Extract the (x, y) coordinate from the center of the cell holding the provided text.  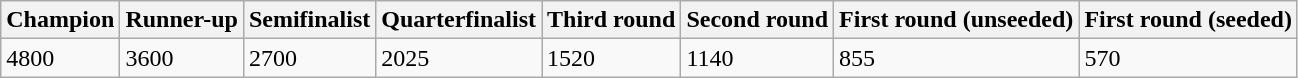
Runner-up (182, 20)
Third round (612, 20)
2700 (309, 58)
Quarterfinalist (459, 20)
1520 (612, 58)
First round (seeded) (1188, 20)
3600 (182, 58)
1140 (758, 58)
Semifinalist (309, 20)
4800 (60, 58)
Second round (758, 20)
855 (956, 58)
Champion (60, 20)
First round (unseeded) (956, 20)
570 (1188, 58)
2025 (459, 58)
